Identify which cell holds the provided text, then report its [x, y] central coordinate. 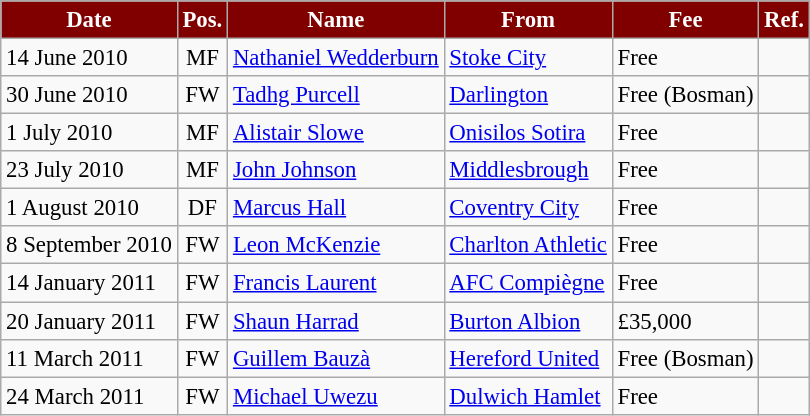
Nathaniel Wedderburn [336, 58]
Leon McKenzie [336, 245]
Onisilos Sotira [528, 133]
From [528, 20]
Alistair Slowe [336, 133]
Pos. [202, 20]
23 July 2010 [89, 170]
Ref. [784, 20]
John Johnson [336, 170]
Name [336, 20]
20 January 2011 [89, 321]
Guillem Bauzà [336, 358]
Hereford United [528, 358]
24 March 2011 [89, 396]
1 July 2010 [89, 133]
Dulwich Hamlet [528, 396]
14 January 2011 [89, 283]
Coventry City [528, 208]
8 September 2010 [89, 245]
Francis Laurent [336, 283]
Marcus Hall [336, 208]
Darlington [528, 95]
Michael Uwezu [336, 396]
Shaun Harrad [336, 321]
30 June 2010 [89, 95]
Burton Albion [528, 321]
11 March 2011 [89, 358]
14 June 2010 [89, 58]
Stoke City [528, 58]
Date [89, 20]
Middlesbrough [528, 170]
£35,000 [686, 321]
Charlton Athletic [528, 245]
Tadhg Purcell [336, 95]
DF [202, 208]
1 August 2010 [89, 208]
AFC Compiègne [528, 283]
Fee [686, 20]
